Pinpoint the cell where the given text exists, returning its (x, y) midpoint coordinate. 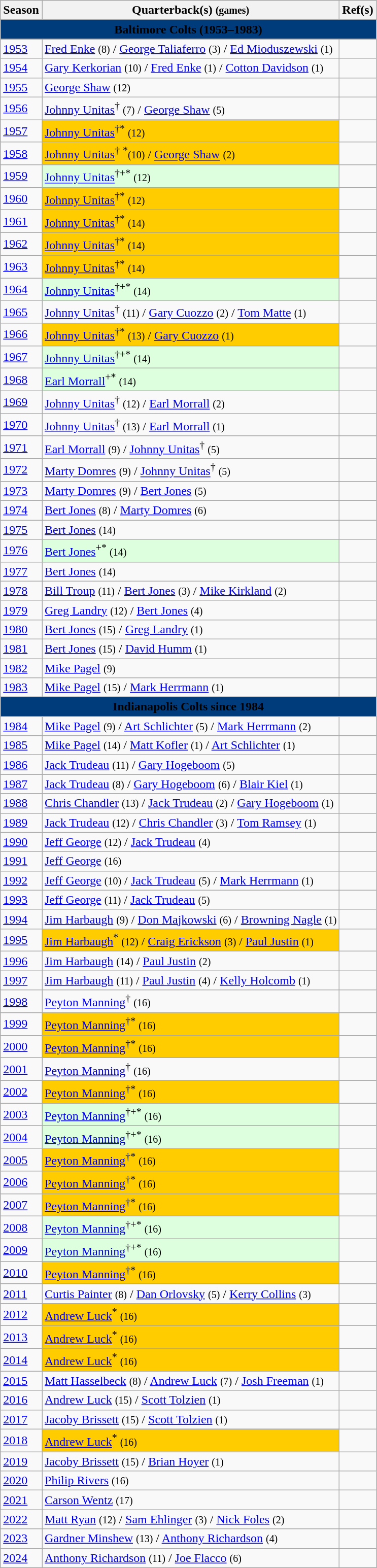
Jack Trudeau (12) / Chris Chandler (3) / Tom Ramsey (1) (190, 823)
1989 (21, 823)
2002 (21, 1092)
2010 (21, 1273)
Bert Jones (15) / David Humm (1) (190, 649)
1976 (21, 551)
Bert Jones (8) / Marty Domres (6) (190, 510)
1988 (21, 803)
2019 (21, 1461)
1955 (21, 87)
Gardner Minshew (13) / Anthony Richardson (4) (190, 1539)
2003 (21, 1114)
Jim Harbaugh* (12) / Craig Erickson (3) / Paul Justin (1) (190, 940)
Marty Domres (9) / Johnny Unitas† (5) (190, 470)
2020 (21, 1481)
Johnny Unitas†* (13) / Gary Cuozzo (1) (190, 335)
Marty Domres (9) / Bert Jones (5) (190, 491)
Indianapolis Colts since 1984 (188, 707)
Johnny Unitas† (12) / Earl Morrall (2) (190, 402)
1969 (21, 402)
Curtis Painter (8) / Dan Orlovsky (5) / Kerry Collins (3) (190, 1293)
1998 (21, 1002)
Johnny Unitas† (7) / George Shaw (5) (190, 109)
1992 (21, 880)
1964 (21, 289)
1970 (21, 425)
Mike Pagel (14) / Matt Kofler (1) / Art Schlichter (1) (190, 745)
1966 (21, 335)
1975 (21, 530)
Fred Enke (8) / George Taliaferro (3) / Ed Mioduszewski (1) (190, 49)
1997 (21, 980)
1984 (21, 726)
Jacoby Brissett (15) / Brian Hoyer (1) (190, 1461)
Anthony Richardson (11) / Joe Flacco (6) (190, 1558)
1954 (21, 68)
2014 (21, 1360)
1986 (21, 765)
Carson Wentz (17) (190, 1500)
Greg Landry (12) / Bert Jones (4) (190, 610)
Jeff George (10) / Jack Trudeau (5) / Mark Herrmann (1) (190, 880)
1978 (21, 591)
2006 (21, 1182)
2017 (21, 1419)
Jim Harbaugh (11) / Paul Justin (4) / Kelly Holcomb (1) (190, 980)
1979 (21, 610)
2023 (21, 1539)
1973 (21, 491)
Mike Pagel (9) / Art Schlichter (5) / Mark Herrmann (2) (190, 726)
Jim Harbaugh (14) / Paul Justin (2) (190, 961)
1956 (21, 109)
2021 (21, 1500)
Jim Harbaugh (9) / Don Majkowski (6) / Browning Nagle (1) (190, 919)
2013 (21, 1338)
Jeff George (12) / Jack Trudeau (4) (190, 842)
1991 (21, 861)
1980 (21, 629)
1961 (21, 221)
2004 (21, 1137)
Bert Jones+* (14) (190, 551)
Andrew Luck (15) / Scott Tolzien (1) (190, 1400)
1967 (21, 357)
1971 (21, 448)
Johnny Unitas† (13) / Earl Morrall (1) (190, 425)
1983 (21, 688)
Mike Pagel (9) (190, 668)
2015 (21, 1381)
1994 (21, 919)
2009 (21, 1250)
Jack Trudeau (8) / Gary Hogeboom (6) / Blair Kiel (1) (190, 784)
George Shaw (12) (190, 87)
1957 (21, 131)
1996 (21, 961)
2008 (21, 1228)
2022 (21, 1519)
2000 (21, 1046)
Quarterback(s) (games) (190, 10)
Mike Pagel (15) / Mark Herrmann (1) (190, 688)
Jack Trudeau (11) / Gary Hogeboom (5) (190, 765)
1993 (21, 900)
Philip Rivers (16) (190, 1481)
1959 (21, 177)
2012 (21, 1314)
Bill Troup (11) / Bert Jones (3) / Mike Kirkland (2) (190, 591)
Johnny Unitas† *(10) / George Shaw (2) (190, 153)
1958 (21, 153)
1965 (21, 312)
1985 (21, 745)
Johnny Unitas† (11) / Gary Cuozzo (2) / Tom Matte (1) (190, 312)
1982 (21, 668)
Jeff George (11) / Jack Trudeau (5) (190, 900)
1995 (21, 940)
1972 (21, 470)
Chris Chandler (13) / Jack Trudeau (2) / Gary Hogeboom (1) (190, 803)
Jacoby Brissett (15) / Scott Tolzien (1) (190, 1419)
1960 (21, 199)
Ref(s) (358, 10)
Matt Ryan (12) / Sam Ehlinger (3) / Nick Foles (2) (190, 1519)
2011 (21, 1293)
2018 (21, 1440)
Johnny Unitas†+* (12) (190, 177)
1953 (21, 49)
2016 (21, 1400)
1968 (21, 380)
Earl Morrall (9) / Johnny Unitas† (5) (190, 448)
2001 (21, 1070)
Season (21, 10)
1963 (21, 267)
1977 (21, 571)
Baltimore Colts (1953–1983) (188, 29)
2024 (21, 1558)
1987 (21, 784)
1974 (21, 510)
1990 (21, 842)
Earl Morrall+* (14) (190, 380)
1999 (21, 1024)
Gary Kerkorian (10) / Fred Enke (1) / Cotton Davidson (1) (190, 68)
2005 (21, 1160)
1962 (21, 244)
2007 (21, 1205)
Matt Hasselbeck (8) / Andrew Luck (7) / Josh Freeman (1) (190, 1381)
1981 (21, 649)
Bert Jones (15) / Greg Landry (1) (190, 629)
Jeff George (16) (190, 861)
